Provide the [x, y] coordinate of the cell's center where the given text is located.  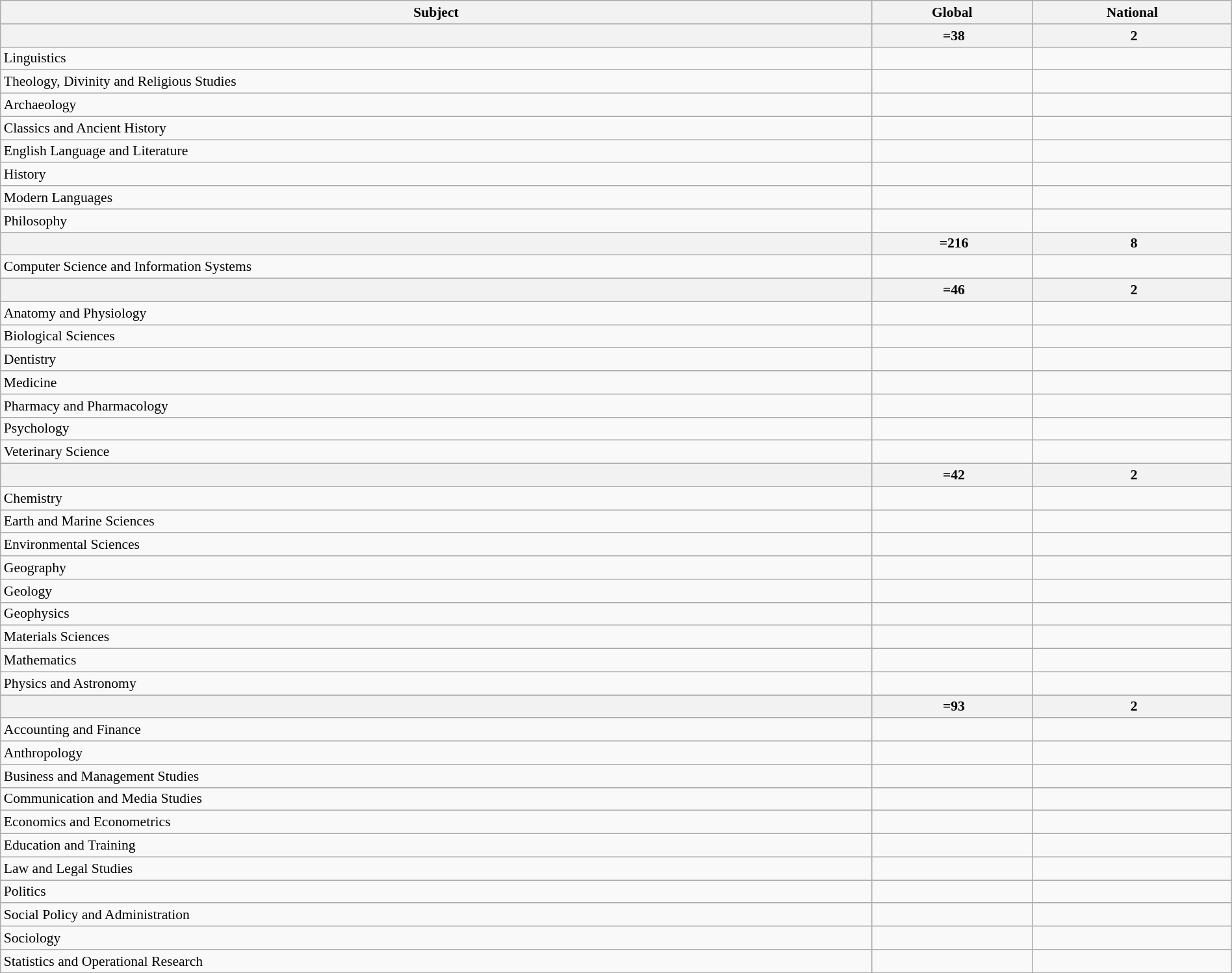
Business and Management Studies [436, 776]
National [1132, 12]
Theology, Divinity and Religious Studies [436, 82]
English Language and Literature [436, 151]
Modern Languages [436, 197]
Communication and Media Studies [436, 799]
Mathematics [436, 661]
Earth and Marine Sciences [436, 522]
Philosophy [436, 221]
Economics and Econometrics [436, 822]
Medicine [436, 383]
Anatomy and Physiology [436, 313]
Dentistry [436, 360]
Chemistry [436, 498]
Biological Sciences [436, 336]
8 [1132, 244]
Sociology [436, 938]
Subject [436, 12]
Anthropology [436, 753]
Global [952, 12]
History [436, 175]
Social Policy and Administration [436, 915]
=46 [952, 290]
Archaeology [436, 105]
Pharmacy and Pharmacology [436, 406]
Physics and Astronomy [436, 683]
Materials Sciences [436, 637]
Computer Science and Information Systems [436, 267]
Statistics and Operational Research [436, 961]
Geography [436, 568]
Education and Training [436, 846]
Politics [436, 892]
=93 [952, 707]
Environmental Sciences [436, 545]
Veterinary Science [436, 452]
=38 [952, 36]
Law and Legal Studies [436, 868]
Accounting and Finance [436, 730]
=42 [952, 475]
Psychology [436, 429]
Classics and Ancient History [436, 128]
Geophysics [436, 614]
Geology [436, 591]
=216 [952, 244]
Linguistics [436, 58]
